Search for the cell housing the specified text and yield its [x, y] center coordinate. 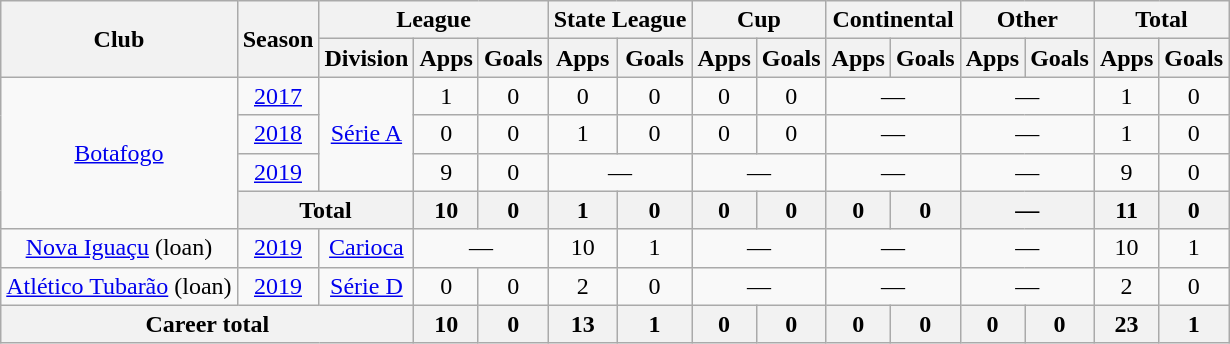
Cup [759, 20]
2017 [278, 96]
State League [620, 20]
11 [1126, 210]
Nova Iguaçu (loan) [119, 248]
Atlético Tubarão (loan) [119, 286]
Continental [893, 20]
Série D [366, 286]
13 [582, 324]
2018 [278, 134]
Club [119, 39]
Division [366, 58]
23 [1126, 324]
Career total [208, 324]
Série A [366, 134]
League [434, 20]
Season [278, 39]
Other [1027, 20]
Carioca [366, 248]
Botafogo [119, 153]
